From the cell containing the given text, extract its center point as [x, y] coordinate. 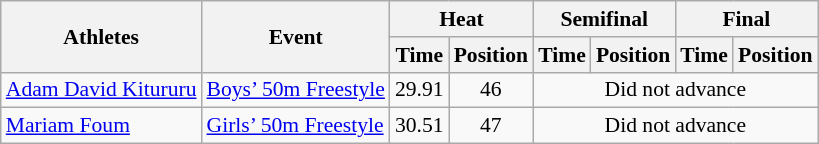
Semifinal [604, 19]
Event [296, 36]
Girls’ 50m Freestyle [296, 126]
Heat [462, 19]
Boys’ 50m Freestyle [296, 90]
Final [746, 19]
47 [491, 126]
Mariam Foum [102, 126]
46 [491, 90]
30.51 [420, 126]
29.91 [420, 90]
Athletes [102, 36]
Adam David Kitururu [102, 90]
